Detect which cell encompasses the target text, then output its [X, Y] center coordinate. 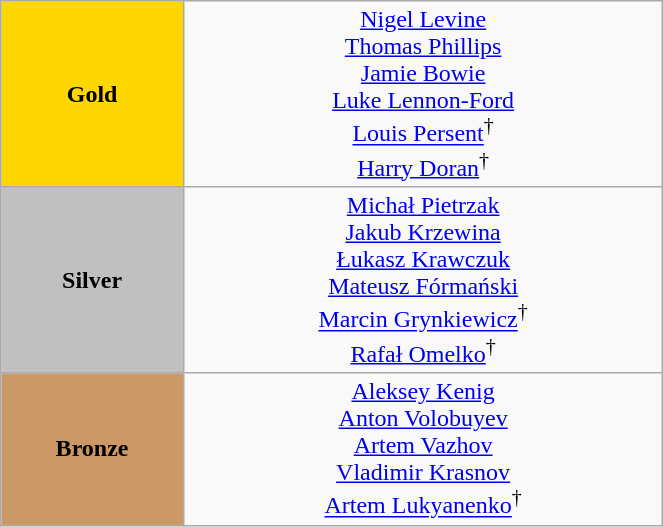
Nigel LevineThomas PhillipsJamie BowieLuke Lennon-FordLouis Persent†Harry Doran† [422, 94]
Bronze [92, 450]
Michał PietrzakJakub KrzewinaŁukasz KrawczukMateusz FórmańskiMarcin Grynkiewicz†Rafał Omelko† [422, 280]
Aleksey KenigAnton VolobuyevArtem VazhovVladimir KrasnovArtem Lukyanenko† [422, 450]
Silver [92, 280]
Gold [92, 94]
